Scan for the cell matching the given text and deliver its [x, y] coordinate at center. 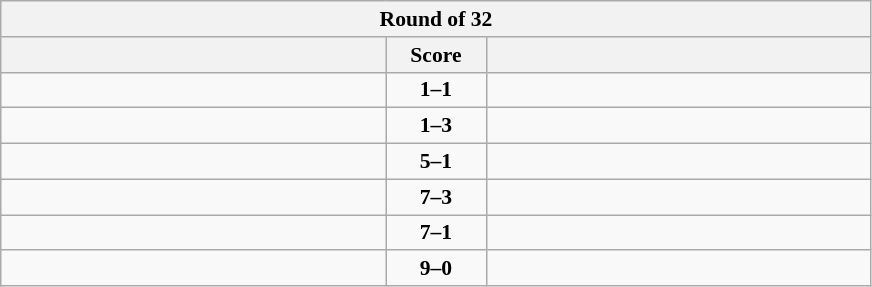
1–3 [436, 126]
1–1 [436, 90]
9–0 [436, 269]
5–1 [436, 162]
7–3 [436, 197]
Round of 32 [436, 19]
7–1 [436, 233]
Score [436, 55]
